Detect which cell encompasses the target text, then output its [x, y] center coordinate. 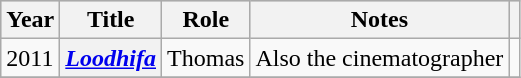
Also the cinematographer [380, 58]
2011 [30, 58]
Title [111, 20]
Year [30, 20]
Thomas [206, 58]
Loodhifa [111, 58]
Role [206, 20]
Notes [380, 20]
